Search for the cell housing the specified text and yield its [x, y] center coordinate. 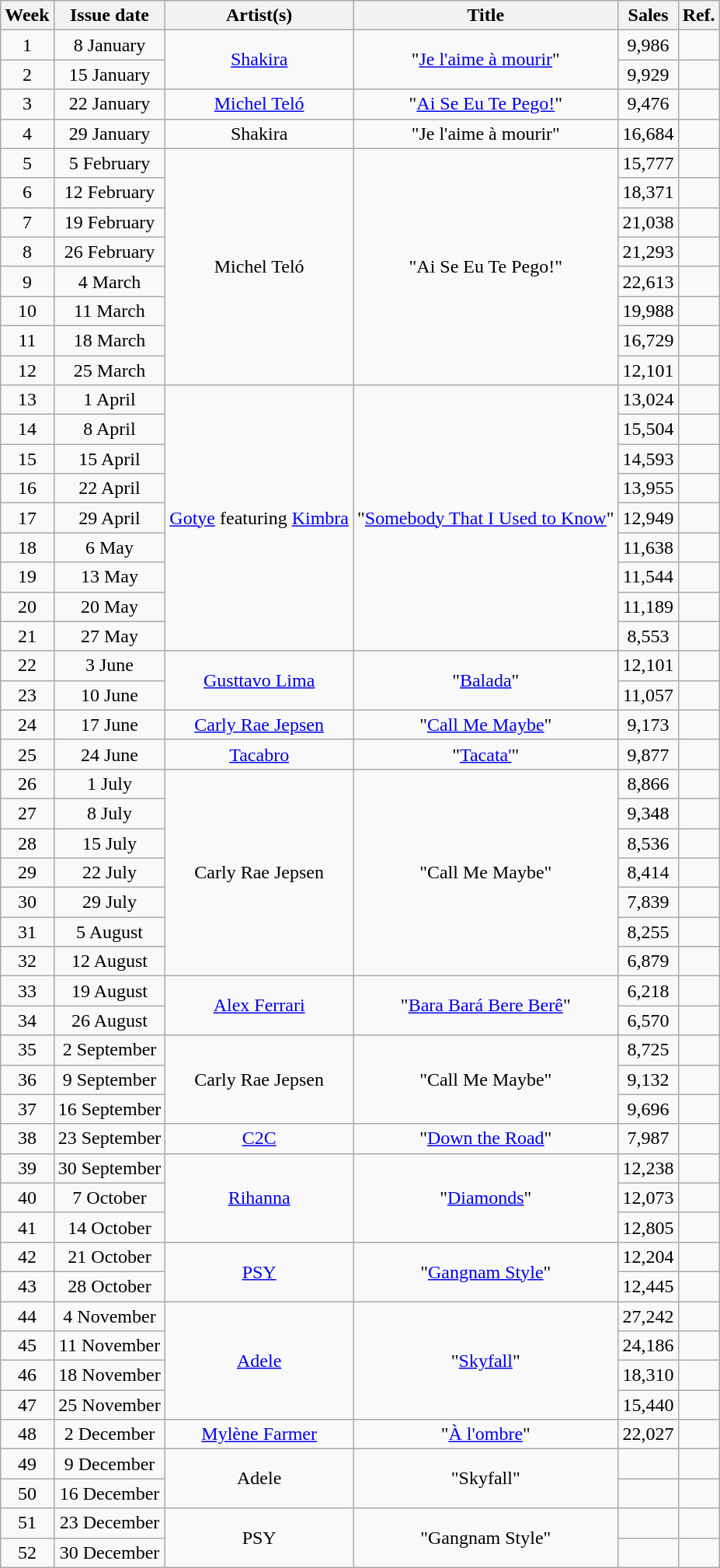
Gusttavo Lima [259, 680]
6 [27, 193]
49 [27, 1464]
12 August [110, 961]
8 [27, 252]
17 [27, 518]
31 [27, 932]
9,929 [648, 75]
7,987 [648, 1139]
25 March [110, 370]
26 February [110, 252]
21 [27, 636]
22 January [110, 104]
2 December [110, 1434]
22 April [110, 488]
38 [27, 1139]
"Diamonds" [485, 1198]
Gotye featuring Kimbra [259, 519]
14,593 [648, 459]
6,570 [648, 1020]
26 August [110, 1020]
7,839 [648, 902]
25 [27, 754]
29 [27, 873]
24 June [110, 754]
Artist(s) [259, 16]
36 [27, 1080]
16 December [110, 1493]
11 [27, 340]
5 August [110, 932]
21,293 [648, 252]
19 February [110, 222]
8,725 [648, 1050]
18 November [110, 1375]
9 [27, 281]
15,777 [648, 163]
8 January [110, 45]
Week [27, 16]
43 [27, 1286]
9,696 [648, 1109]
23 [27, 695]
47 [27, 1405]
18,310 [648, 1375]
11,638 [648, 548]
8,553 [648, 636]
16,684 [648, 134]
6,218 [648, 991]
1 July [110, 784]
19 August [110, 991]
12,949 [648, 518]
13,955 [648, 488]
9 September [110, 1080]
52 [27, 1552]
Tacabro [259, 754]
35 [27, 1050]
27 May [110, 636]
10 June [110, 695]
"Balada" [485, 680]
8,255 [648, 932]
12 February [110, 193]
50 [27, 1493]
20 [27, 607]
37 [27, 1109]
"À l'ombre" [485, 1434]
44 [27, 1316]
22 [27, 666]
9,476 [648, 104]
27,242 [648, 1316]
4 March [110, 281]
21 October [110, 1257]
30 [27, 902]
13 [27, 400]
Title [485, 16]
30 September [110, 1168]
7 [27, 222]
11,544 [648, 577]
6 May [110, 548]
9,348 [648, 813]
17 June [110, 725]
13 May [110, 577]
20 May [110, 607]
29 April [110, 518]
40 [27, 1198]
12,073 [648, 1198]
8 April [110, 429]
19 [27, 577]
12,204 [648, 1257]
16 September [110, 1109]
8,536 [648, 843]
"Somebody That I Used to Know" [485, 519]
Rihanna [259, 1198]
Sales [648, 16]
46 [27, 1375]
28 October [110, 1286]
16,729 [648, 340]
25 November [110, 1405]
24 [27, 725]
29 January [110, 134]
39 [27, 1168]
Alex Ferrari [259, 1006]
Issue date [110, 16]
14 October [110, 1227]
12,805 [648, 1227]
2 September [110, 1050]
15 April [110, 459]
19,988 [648, 311]
18 March [110, 340]
12,238 [648, 1168]
16 [27, 488]
28 [27, 843]
12,445 [648, 1286]
45 [27, 1346]
14 [27, 429]
18,371 [648, 193]
34 [27, 1020]
Mylène Farmer [259, 1434]
48 [27, 1434]
11 November [110, 1346]
C2C [259, 1139]
1 [27, 45]
6,879 [648, 961]
15,504 [648, 429]
11,189 [648, 607]
4 [27, 134]
9,986 [648, 45]
5 [27, 163]
Ref. [699, 16]
"Down the Road" [485, 1139]
26 [27, 784]
27 [27, 813]
3 [27, 104]
9,173 [648, 725]
2 [27, 75]
30 December [110, 1552]
12 [27, 370]
8,414 [648, 873]
33 [27, 991]
1 April [110, 400]
23 December [110, 1523]
11 March [110, 311]
8,866 [648, 784]
8 July [110, 813]
5 February [110, 163]
15,440 [648, 1405]
"Bara Bará Bere Berê" [485, 1006]
"Tacata'" [485, 754]
3 June [110, 666]
21,038 [648, 222]
13,024 [648, 400]
15 January [110, 75]
9,877 [648, 754]
7 October [110, 1198]
9,132 [648, 1080]
41 [27, 1227]
15 July [110, 843]
22,613 [648, 281]
9 December [110, 1464]
51 [27, 1523]
42 [27, 1257]
23 September [110, 1139]
22,027 [648, 1434]
18 [27, 548]
4 November [110, 1316]
32 [27, 961]
10 [27, 311]
29 July [110, 902]
22 July [110, 873]
11,057 [648, 695]
24,186 [648, 1346]
15 [27, 459]
